For the text-containing cell, return its midpoint in [X, Y] coordinate format. 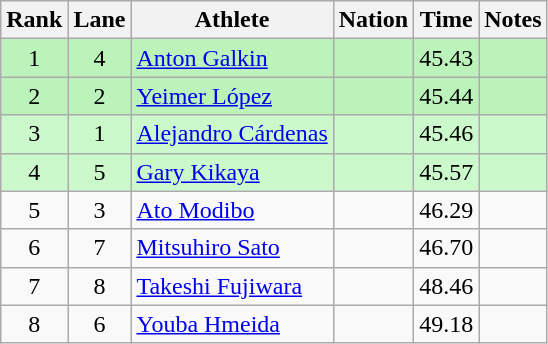
45.44 [446, 96]
Anton Galkin [232, 58]
Youba Hmeida [232, 324]
45.46 [446, 134]
Notes [513, 20]
Ato Modibo [232, 210]
45.43 [446, 58]
Time [446, 20]
Rank [34, 20]
Lane [100, 20]
Mitsuhiro Sato [232, 248]
46.29 [446, 210]
Athlete [232, 20]
Gary Kikaya [232, 172]
Nation [373, 20]
Takeshi Fujiwara [232, 286]
48.46 [446, 286]
49.18 [446, 324]
46.70 [446, 248]
45.57 [446, 172]
Yeimer López [232, 96]
Alejandro Cárdenas [232, 134]
